Provide the [X, Y] coordinate of the cell's center where the given text is located.  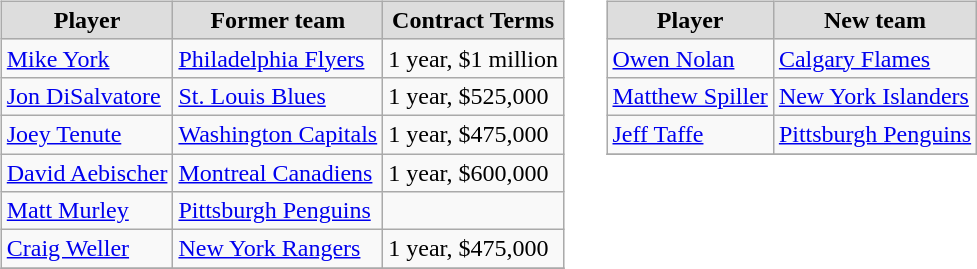
1 year, $600,000 [474, 173]
Jon DiSalvatore [87, 96]
St. Louis Blues [278, 96]
New team [874, 20]
Former team [278, 20]
Philadelphia Flyers [278, 58]
New York Rangers [278, 249]
Jeff Taffe [690, 134]
New York Islanders [874, 96]
Montreal Canadiens [278, 173]
Matt Murley [87, 211]
Washington Capitals [278, 134]
Calgary Flames [874, 58]
1 year, $525,000 [474, 96]
Contract Terms [474, 20]
Owen Nolan [690, 58]
Mike York [87, 58]
Matthew Spiller [690, 96]
Craig Weller [87, 249]
Joey Tenute [87, 134]
David Aebischer [87, 173]
1 year, $1 million [474, 58]
